Determine the [X, Y] coordinate at the center of the cell enclosing the given text.  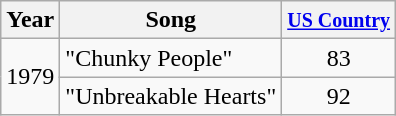
"Chunky People" [171, 58]
92 [339, 96]
Year [30, 20]
Song [171, 20]
"Unbreakable Hearts" [171, 96]
1979 [30, 77]
83 [339, 58]
US Country [339, 20]
